Return the [X, Y] coordinate for the center point of the cell that contains the specified text.  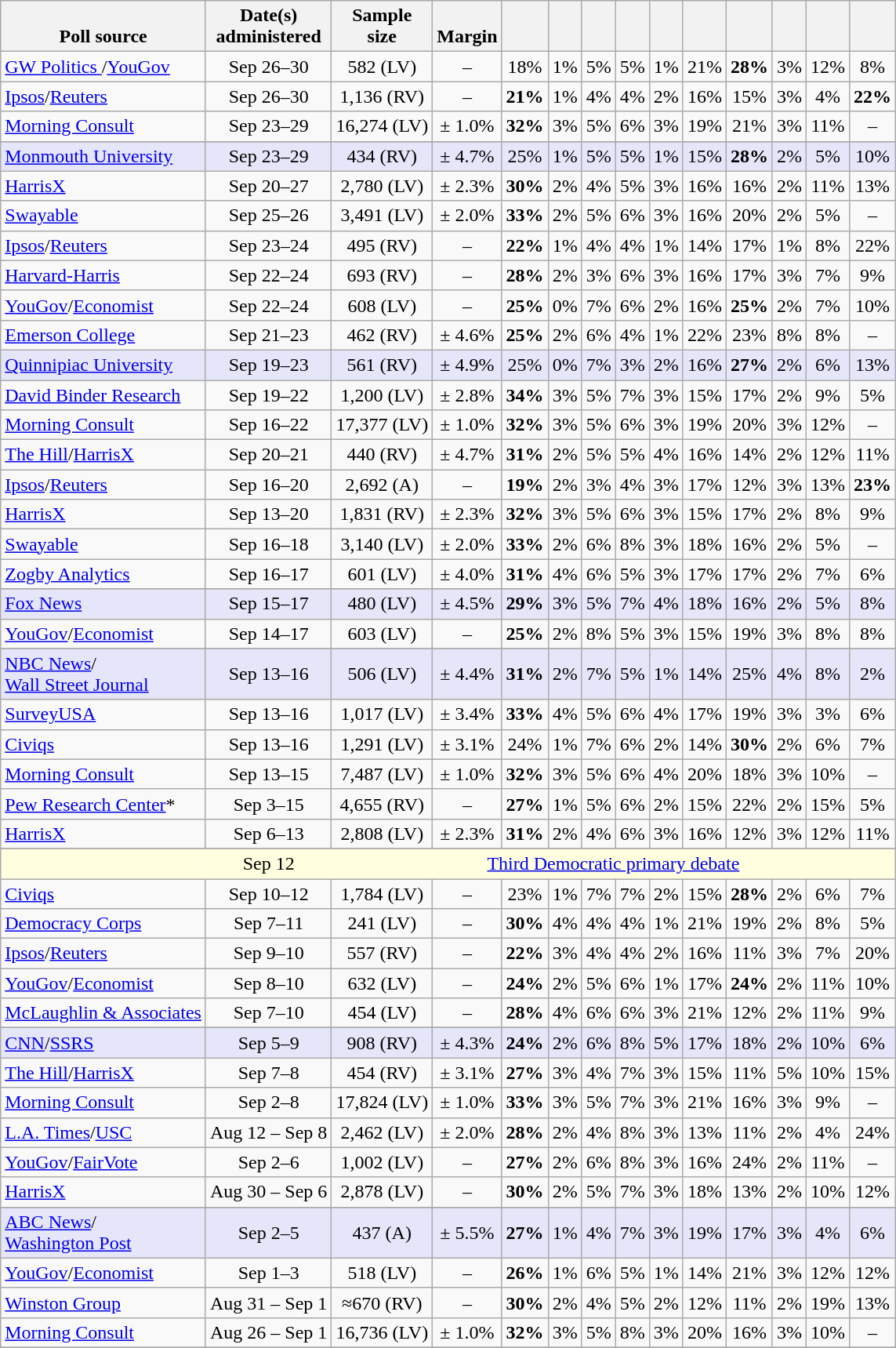
Aug 12 – Sep 8 [268, 1132]
Sep 20–27 [268, 186]
908 (RV) [383, 1043]
440 (RV) [383, 455]
495 (RV) [383, 245]
± 4.5% [467, 604]
434 (RV) [383, 156]
17,824 (LV) [383, 1103]
1,002 (LV) [383, 1162]
Sep 20–21 [268, 455]
Sep 2–5 [268, 1233]
462 (RV) [383, 335]
34% [525, 394]
Aug 30 – Sep 6 [268, 1192]
Sep 16–17 [268, 574]
Sep 3–15 [268, 804]
3,140 (LV) [383, 544]
1,784 (LV) [383, 893]
3,491 (LV) [383, 216]
SurveyUSA [103, 714]
1,200 (LV) [383, 394]
Monmouth University [103, 156]
Sep 16–18 [268, 544]
Pew Research Center* [103, 804]
CNN/SSRS [103, 1043]
± 4.9% [467, 365]
1,291 (LV) [383, 744]
L.A. Times/USC [103, 1132]
Sep 23–24 [268, 245]
1,136 (RV) [383, 96]
608 (LV) [383, 305]
Sep 14–17 [268, 634]
2,780 (LV) [383, 186]
Sep 12 [268, 863]
7,487 (LV) [383, 774]
Emerson College [103, 335]
Sep 7–8 [268, 1073]
Sep 7–10 [268, 1013]
Quinnipiac University [103, 365]
1,017 (LV) [383, 714]
632 (LV) [383, 983]
Sep 19–23 [268, 365]
603 (LV) [383, 634]
≈670 (RV) [383, 1303]
YouGov/FairVote [103, 1162]
Margin [467, 27]
Sep 2–6 [268, 1162]
Sep 13–15 [268, 774]
Sep 9–10 [268, 954]
Fox News [103, 604]
± 4.4% [467, 674]
437 (A) [383, 1233]
Sep 1–3 [268, 1273]
Sep 13–20 [268, 514]
Aug 31 – Sep 1 [268, 1303]
± 4.6% [467, 335]
ABC News/Washington Post [103, 1233]
Winston Group [103, 1303]
16,274 (LV) [383, 126]
± 3.4% [467, 714]
29% [525, 604]
2,808 (LV) [383, 834]
± 4.3% [467, 1043]
Aug 26 – Sep 1 [268, 1332]
454 (LV) [383, 1013]
GW Politics /YouGov [103, 67]
Sep 10–12 [268, 893]
2,692 (A) [383, 485]
Sep 16–20 [268, 485]
Zogby Analytics [103, 574]
David Binder Research [103, 394]
± 4.0% [467, 574]
16,736 (LV) [383, 1332]
Poll source [103, 27]
Sep 6–13 [268, 834]
Date(s)administered [268, 27]
17,377 (LV) [383, 425]
± 2.8% [467, 394]
4,655 (RV) [383, 804]
582 (LV) [383, 67]
Democracy Corps [103, 924]
557 (RV) [383, 954]
506 (LV) [383, 674]
Samplesize [383, 27]
Sep 8–10 [268, 983]
Third Democratic primary debate [614, 863]
McLaughlin & Associates [103, 1013]
Sep 2–8 [268, 1103]
Harvard-Harris [103, 275]
241 (LV) [383, 924]
2,462 (LV) [383, 1132]
Sep 25–26 [268, 216]
Sep 5–9 [268, 1043]
561 (RV) [383, 365]
1,831 (RV) [383, 514]
518 (LV) [383, 1273]
Sep 21–23 [268, 335]
26% [525, 1273]
454 (RV) [383, 1073]
480 (LV) [383, 604]
Sep 16–22 [268, 425]
Sep 19–22 [268, 394]
601 (LV) [383, 574]
NBC News/Wall Street Journal [103, 674]
Sep 7–11 [268, 924]
Sep 15–17 [268, 604]
2,878 (LV) [383, 1192]
± 5.5% [467, 1233]
693 (RV) [383, 275]
